Extract the (x, y) coordinate from the center of the cell holding the provided text.  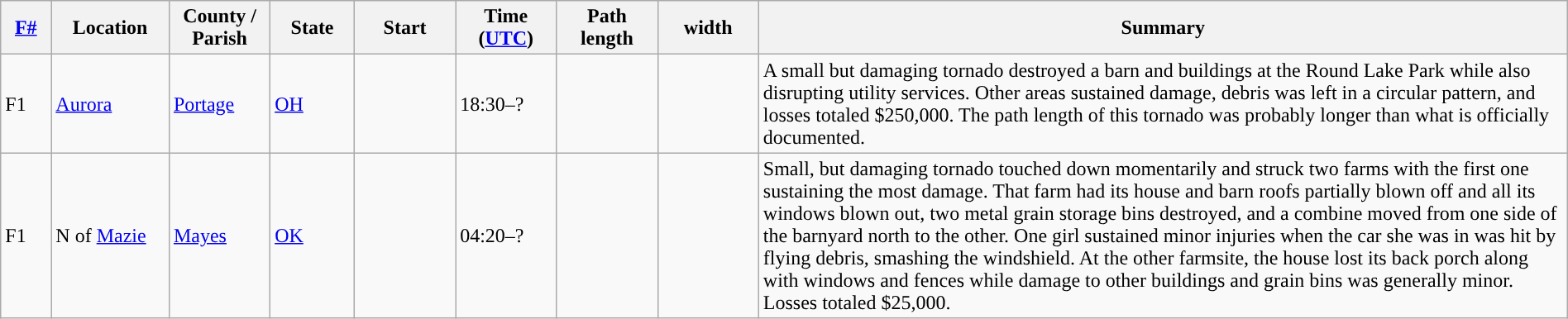
State (313, 28)
width (708, 28)
Start (404, 28)
N of Mazie (111, 236)
Aurora (111, 104)
04:20–? (506, 236)
Summary (1163, 28)
Path length (607, 28)
F# (26, 28)
County / Parish (219, 28)
18:30–? (506, 104)
Mayes (219, 236)
Location (111, 28)
Time (UTC) (506, 28)
OH (313, 104)
OK (313, 236)
Portage (219, 104)
